Find where the given text appears and provide that cell's center as [x, y] coordinate. 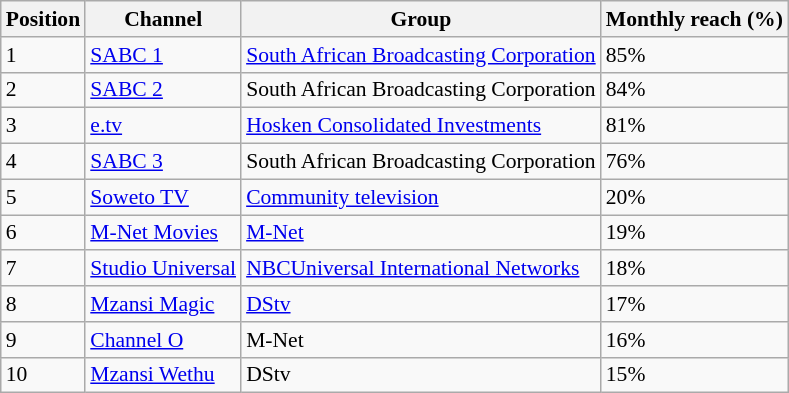
17% [694, 304]
M-Net Movies [163, 233]
10 [43, 375]
1 [43, 55]
85% [694, 55]
SABC 3 [163, 162]
Soweto TV [163, 197]
8 [43, 304]
81% [694, 126]
18% [694, 269]
5 [43, 197]
76% [694, 162]
15% [694, 375]
Studio Universal [163, 269]
84% [694, 90]
Community television [421, 197]
Hosken Consolidated Investments [421, 126]
Mzansi Magic [163, 304]
20% [694, 197]
16% [694, 340]
Monthly reach (%) [694, 19]
SABC 2 [163, 90]
e.tv [163, 126]
SABC 1 [163, 55]
9 [43, 340]
Position [43, 19]
3 [43, 126]
Mzansi Wethu [163, 375]
Channel [163, 19]
7 [43, 269]
6 [43, 233]
Channel O [163, 340]
2 [43, 90]
4 [43, 162]
NBCUniversal International Networks [421, 269]
19% [694, 233]
Group [421, 19]
